Determine the (x, y) coordinate at the center of the cell enclosing the given text.  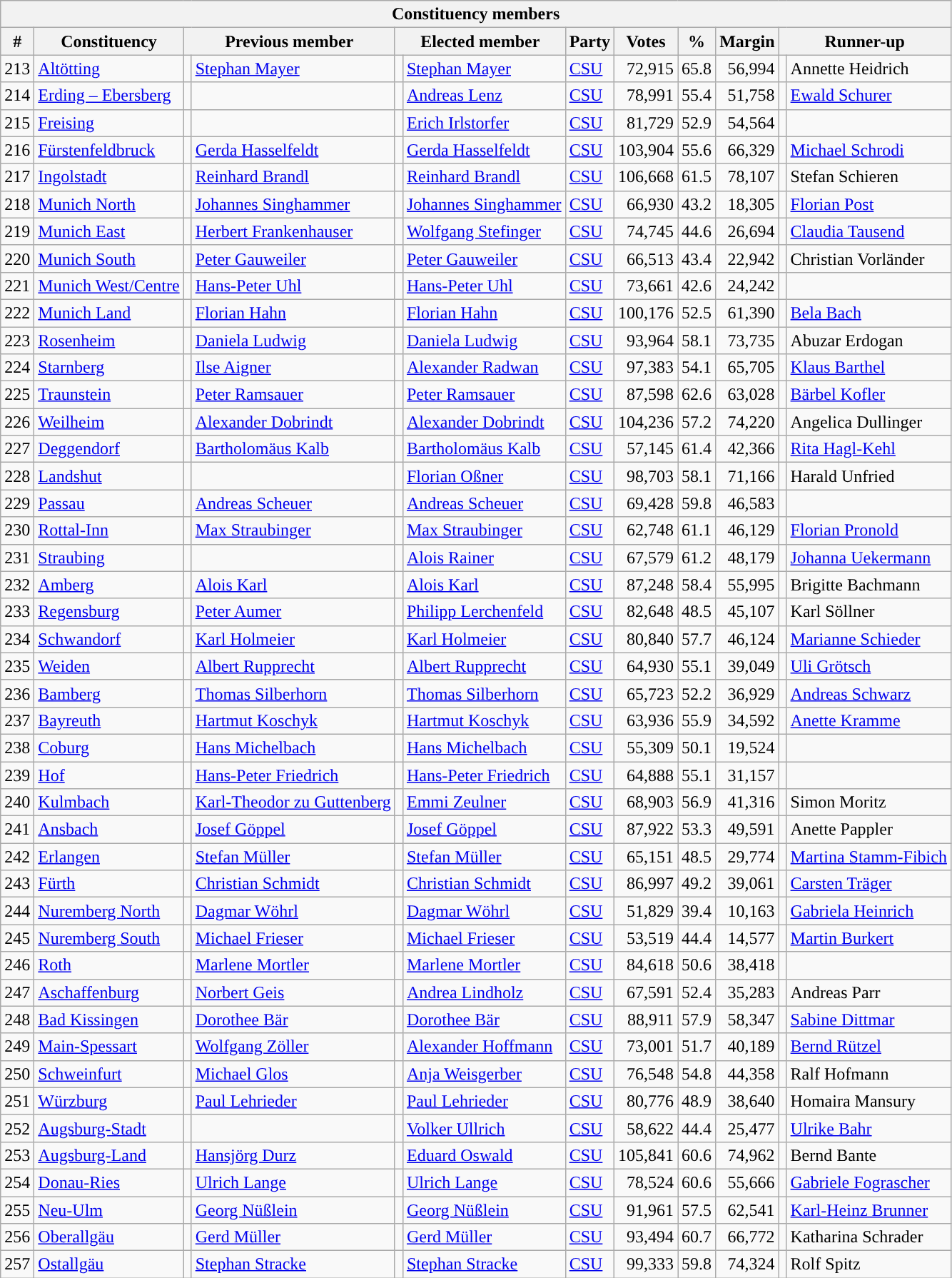
61.4 (697, 449)
Weiden (108, 666)
Ulrike Bahr (869, 1128)
55.9 (697, 720)
61,390 (747, 313)
74,962 (747, 1155)
217 (17, 177)
42,366 (747, 449)
71,166 (747, 476)
Erlangen (108, 857)
74,220 (747, 422)
60.7 (697, 1237)
65.8 (697, 69)
235 (17, 666)
249 (17, 1047)
Peter Aumer (293, 612)
Volker Ullrich (484, 1128)
Gabriela Heinrich (869, 911)
Munich Land (108, 313)
Fürstenfeldbruck (108, 150)
Nuremberg South (108, 938)
63,936 (647, 720)
51,758 (747, 96)
Alexander Radwan (484, 368)
Ostallgäu (108, 1264)
Schweinfurt (108, 1074)
Florian Oßner (484, 476)
242 (17, 857)
Christian Vorländer (869, 258)
221 (17, 286)
88,911 (647, 1020)
Karl-Theodor zu Guttenberg (293, 802)
251 (17, 1101)
55,995 (747, 585)
Homaira Mansury (869, 1101)
247 (17, 992)
Ilse Aigner (293, 368)
39,061 (747, 884)
Annette Heidrich (869, 69)
238 (17, 748)
80,840 (647, 639)
66,513 (647, 258)
58,622 (647, 1128)
Herbert Frankenhauser (293, 231)
254 (17, 1182)
Emmi Zeulner (484, 802)
Bernd Bante (869, 1155)
Bela Bach (869, 313)
57.5 (697, 1210)
Traunstein (108, 395)
227 (17, 449)
50.6 (697, 965)
58,347 (747, 1020)
103,904 (647, 150)
Schwandorf (108, 639)
66,329 (747, 150)
220 (17, 258)
Amberg (108, 585)
46,583 (747, 503)
57.9 (697, 1020)
Sabine Dittmar (869, 1020)
87,598 (647, 395)
Bärbel Kofler (869, 395)
Runner-up (865, 41)
72,915 (647, 69)
Andreas Parr (869, 992)
Klaus Barthel (869, 368)
42.6 (697, 286)
51.7 (697, 1047)
Bayreuth (108, 720)
Rottal-Inn (108, 530)
39,049 (747, 666)
255 (17, 1210)
56,994 (747, 69)
53,519 (647, 938)
67,579 (647, 558)
215 (17, 123)
Harald Unfried (869, 476)
40,189 (747, 1047)
241 (17, 830)
Ansbach (108, 830)
Augsburg-Land (108, 1155)
51,829 (647, 911)
Anette Pappler (869, 830)
Karl Söllner (869, 612)
44.6 (697, 231)
Munich South (108, 258)
# (17, 41)
65,151 (647, 857)
31,157 (747, 775)
48.9 (697, 1101)
Fürth (108, 884)
Uli Grötsch (869, 666)
78,991 (647, 96)
62,541 (747, 1210)
82,648 (647, 612)
219 (17, 231)
Bad Kissingen (108, 1020)
Andrea Lindholz (484, 992)
Michael Schrodi (869, 150)
87,922 (647, 830)
Constituency (108, 41)
Coburg (108, 748)
252 (17, 1128)
Norbert Geis (293, 992)
62.6 (697, 395)
Bernd Rützel (869, 1047)
Karl-Heinz Brunner (869, 1210)
Anette Kramme (869, 720)
232 (17, 585)
Wolfgang Zöller (293, 1047)
78,524 (647, 1182)
64,888 (647, 775)
35,283 (747, 992)
52.4 (697, 992)
58.4 (697, 585)
63,028 (747, 395)
43.2 (697, 204)
226 (17, 422)
Neu-Ulm (108, 1210)
100,176 (647, 313)
Roth (108, 965)
29,774 (747, 857)
61.1 (697, 530)
Andreas Schwarz (869, 693)
Erding – Ebersberg (108, 96)
Deggendorf (108, 449)
Altötting (108, 69)
61.2 (697, 558)
Regensburg (108, 612)
250 (17, 1074)
234 (17, 639)
Margin (747, 41)
99,333 (647, 1264)
65,705 (747, 368)
54.1 (697, 368)
230 (17, 530)
Donau-Ries (108, 1182)
41,316 (747, 802)
57,145 (647, 449)
239 (17, 775)
Würzburg (108, 1101)
Angelica Dullinger (869, 422)
Weilheim (108, 422)
218 (17, 204)
43.4 (697, 258)
24,242 (747, 286)
44,358 (747, 1074)
46,129 (747, 530)
222 (17, 313)
Munich East (108, 231)
223 (17, 341)
68,903 (647, 802)
Martina Stamm-Fibich (869, 857)
Alexander Hoffmann (484, 1047)
65,723 (647, 693)
244 (17, 911)
78,107 (747, 177)
87,248 (647, 585)
213 (17, 69)
Stefan Schieren (869, 177)
Simon Moritz (869, 802)
36,929 (747, 693)
Rosenheim (108, 341)
84,618 (647, 965)
93,494 (647, 1237)
Florian Pronold (869, 530)
105,841 (647, 1155)
64,930 (647, 666)
34,592 (747, 720)
Elected member (480, 41)
91,961 (647, 1210)
38,418 (747, 965)
243 (17, 884)
Ingolstadt (108, 177)
104,236 (647, 422)
76,548 (647, 1074)
52.9 (697, 123)
Aschaffenburg (108, 992)
Wolfgang Stefinger (484, 231)
48,179 (747, 558)
55.4 (697, 96)
54.8 (697, 1074)
Constituency members (476, 14)
97,383 (647, 368)
55,309 (647, 748)
246 (17, 965)
Rita Hagl-Kehl (869, 449)
19,524 (747, 748)
Rolf Spitz (869, 1264)
Martin Burkert (869, 938)
% (697, 41)
240 (17, 802)
Votes (647, 41)
52.5 (697, 313)
Marianne Schieder (869, 639)
Alois Rainer (484, 558)
Party (589, 41)
Landshut (108, 476)
74,745 (647, 231)
14,577 (747, 938)
236 (17, 693)
Oberallgäu (108, 1237)
256 (17, 1237)
231 (17, 558)
Johanna Uekermann (869, 558)
237 (17, 720)
18,305 (747, 204)
69,428 (647, 503)
225 (17, 395)
61.5 (697, 177)
46,124 (747, 639)
Nuremberg North (108, 911)
38,640 (747, 1101)
Philipp Lerchenfeld (484, 612)
Michael Glos (293, 1074)
26,694 (747, 231)
49.2 (697, 884)
Andreas Lenz (484, 96)
67,591 (647, 992)
224 (17, 368)
216 (17, 150)
Munich North (108, 204)
55.6 (697, 150)
Anja Weisgerber (484, 1074)
Munich West/Centre (108, 286)
Gabriele Fograscher (869, 1182)
Katharina Schrader (869, 1237)
253 (17, 1155)
66,930 (647, 204)
45,107 (747, 612)
Eduard Oswald (484, 1155)
80,776 (647, 1101)
245 (17, 938)
73,001 (647, 1047)
10,163 (747, 911)
25,477 (747, 1128)
228 (17, 476)
39.4 (697, 911)
93,964 (647, 341)
52.2 (697, 693)
Freising (108, 123)
81,729 (647, 123)
57.7 (697, 639)
74,324 (747, 1264)
Claudia Tausend (869, 231)
22,942 (747, 258)
229 (17, 503)
53.3 (697, 830)
49,591 (747, 830)
98,703 (647, 476)
Previous member (289, 41)
54,564 (747, 123)
Main-Spessart (108, 1047)
Hansjörg Durz (293, 1155)
73,735 (747, 341)
Abuzar Erdogan (869, 341)
57.2 (697, 422)
Ewald Schurer (869, 96)
Augsburg-Stadt (108, 1128)
Ralf Hofmann (869, 1074)
Passau (108, 503)
66,772 (747, 1237)
233 (17, 612)
55,666 (747, 1182)
Bamberg (108, 693)
248 (17, 1020)
Carsten Träger (869, 884)
Erich Irlstorfer (484, 123)
Hof (108, 775)
73,661 (647, 286)
214 (17, 96)
62,748 (647, 530)
Starnberg (108, 368)
Florian Post (869, 204)
50.1 (697, 748)
Straubing (108, 558)
257 (17, 1264)
Kulmbach (108, 802)
Brigitte Bachmann (869, 585)
56.9 (697, 802)
106,668 (647, 177)
86,997 (647, 884)
